Return [x, y] of the center of cell containing provided text 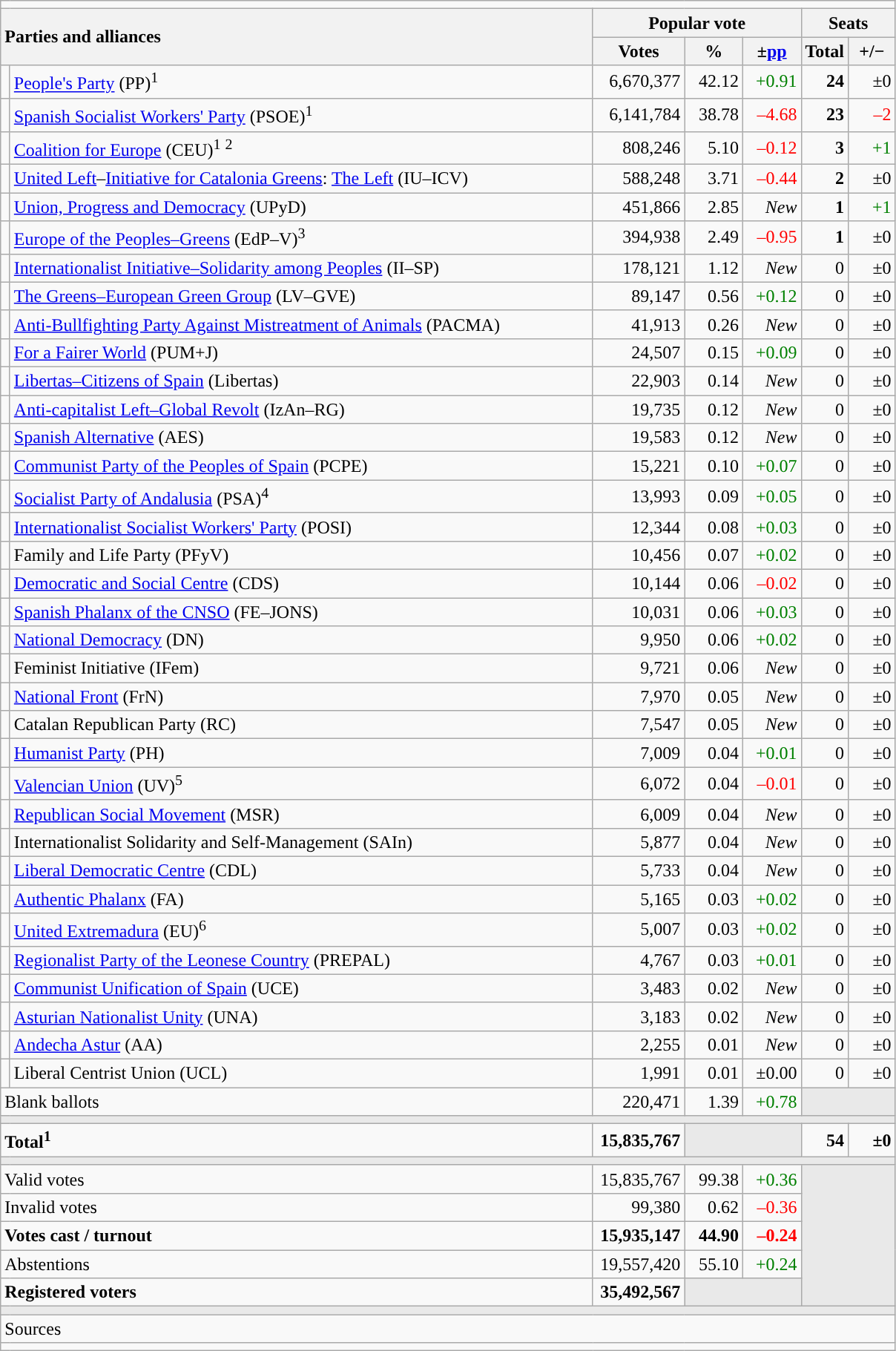
Invalid votes [297, 1207]
For a Fairer World (PUM+J) [301, 352]
–0.12 [771, 148]
Republican Social Movement (MSR) [301, 814]
5,007 [639, 930]
2 [825, 179]
–4.68 [771, 114]
–0.02 [771, 583]
–0.01 [771, 783]
6,009 [639, 814]
1,991 [639, 1074]
24 [825, 82]
Andecha Astur (AA) [301, 1045]
19,557,420 [639, 1263]
22,903 [639, 381]
0.14 [714, 381]
Abstentions [297, 1263]
7,970 [639, 697]
394,938 [639, 237]
+/− [872, 51]
5,165 [639, 899]
People's Party (PP)1 [301, 82]
42.12 [714, 82]
0.26 [714, 324]
3.71 [714, 179]
Total1 [297, 1141]
808,246 [639, 148]
1.12 [714, 268]
6,670,377 [639, 82]
99,380 [639, 1207]
9,950 [639, 640]
+0.09 [771, 352]
5.10 [714, 148]
10,031 [639, 612]
Humanist Party (PH) [301, 753]
–0.36 [771, 1207]
44.90 [714, 1235]
Sources [448, 1329]
–0.95 [771, 237]
9,721 [639, 668]
38.78 [714, 114]
0.09 [714, 497]
–0.24 [771, 1235]
15,221 [639, 466]
Blank ballots [297, 1102]
0.62 [714, 1207]
41,913 [639, 324]
2.85 [714, 207]
178,121 [639, 268]
Liberal Centrist Union (UCL) [301, 1074]
The Greens–European Green Group (LV–GVE) [301, 296]
Family and Life Party (PFyV) [301, 555]
Asturian Nationalist Unity (UNA) [301, 1016]
6,072 [639, 783]
Regionalist Party of the Leonese Country (PREPAL) [301, 960]
2.49 [714, 237]
89,147 [639, 296]
5,733 [639, 871]
Internationalist Initiative–Solidarity among Peoples (II–SP) [301, 268]
19,735 [639, 410]
+0.12 [771, 296]
4,767 [639, 960]
Communist Party of the Peoples of Spain (PCPE) [301, 466]
24,507 [639, 352]
Feminist Initiative (IFem) [301, 668]
35,492,567 [639, 1292]
Registered voters [297, 1292]
±0.00 [771, 1074]
+0.24 [771, 1263]
13,993 [639, 497]
+0.36 [771, 1179]
+0.78 [771, 1102]
10,456 [639, 555]
Liberal Democratic Centre (CDL) [301, 871]
Seats [849, 23]
Coalition for Europe (CEU)1 2 [301, 148]
588,248 [639, 179]
Spanish Socialist Workers' Party (PSOE)1 [301, 114]
10,144 [639, 583]
–2 [872, 114]
Spanish Alternative (AES) [301, 438]
7,547 [639, 725]
Anti-capitalist Left–Global Revolt (IzAn–RG) [301, 410]
3 [825, 148]
0.07 [714, 555]
±pp [771, 51]
Authentic Phalanx (FA) [301, 899]
2,255 [639, 1045]
220,471 [639, 1102]
5,877 [639, 843]
Internationalist Socialist Workers' Party (POSI) [301, 527]
–0.44 [771, 179]
3,483 [639, 988]
Popular vote [697, 23]
Total [825, 51]
Parties and alliances [297, 37]
Union, Progress and Democracy (UPyD) [301, 207]
0.10 [714, 466]
54 [825, 1141]
3,183 [639, 1016]
Socialist Party of Andalusia (PSA)4 [301, 497]
99.38 [714, 1179]
% [714, 51]
0.56 [714, 296]
Valencian Union (UV)5 [301, 783]
1.39 [714, 1102]
23 [825, 114]
+0.07 [771, 466]
United Extremadura (EU)6 [301, 930]
19,583 [639, 438]
Valid votes [297, 1179]
Catalan Republican Party (RC) [301, 725]
National Front (FrN) [301, 697]
+0.91 [771, 82]
15,935,147 [639, 1235]
55.10 [714, 1263]
451,866 [639, 207]
Communist Unification of Spain (UCE) [301, 988]
Votes [639, 51]
Spanish Phalanx of the CNSO (FE–JONS) [301, 612]
Democratic and Social Centre (CDS) [301, 583]
National Democracy (DN) [301, 640]
12,344 [639, 527]
0.08 [714, 527]
+0.05 [771, 497]
Europe of the Peoples–Greens (EdP–V)3 [301, 237]
0.15 [714, 352]
Libertas–Citizens of Spain (Libertas) [301, 381]
7,009 [639, 753]
Votes cast / turnout [297, 1235]
Internationalist Solidarity and Self-Management (SAIn) [301, 843]
6,141,784 [639, 114]
United Left–Initiative for Catalonia Greens: The Left (IU–ICV) [301, 179]
Anti-Bullfighting Party Against Mistreatment of Animals (PACMA) [301, 324]
